Extract the (X, Y) coordinate from the center of the cell holding the provided text.  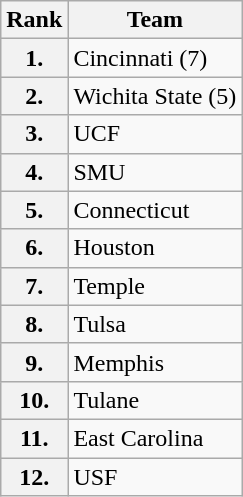
Rank (34, 20)
12. (34, 477)
Temple (155, 286)
6. (34, 248)
11. (34, 438)
Team (155, 20)
Memphis (155, 362)
Tulsa (155, 324)
7. (34, 286)
4. (34, 172)
Houston (155, 248)
Cincinnati (7) (155, 58)
2. (34, 96)
UCF (155, 134)
1. (34, 58)
8. (34, 324)
Tulane (155, 400)
Wichita State (5) (155, 96)
3. (34, 134)
10. (34, 400)
5. (34, 210)
Connecticut (155, 210)
SMU (155, 172)
East Carolina (155, 438)
9. (34, 362)
USF (155, 477)
